Identify which cell holds the provided text, then report its (X, Y) central coordinate. 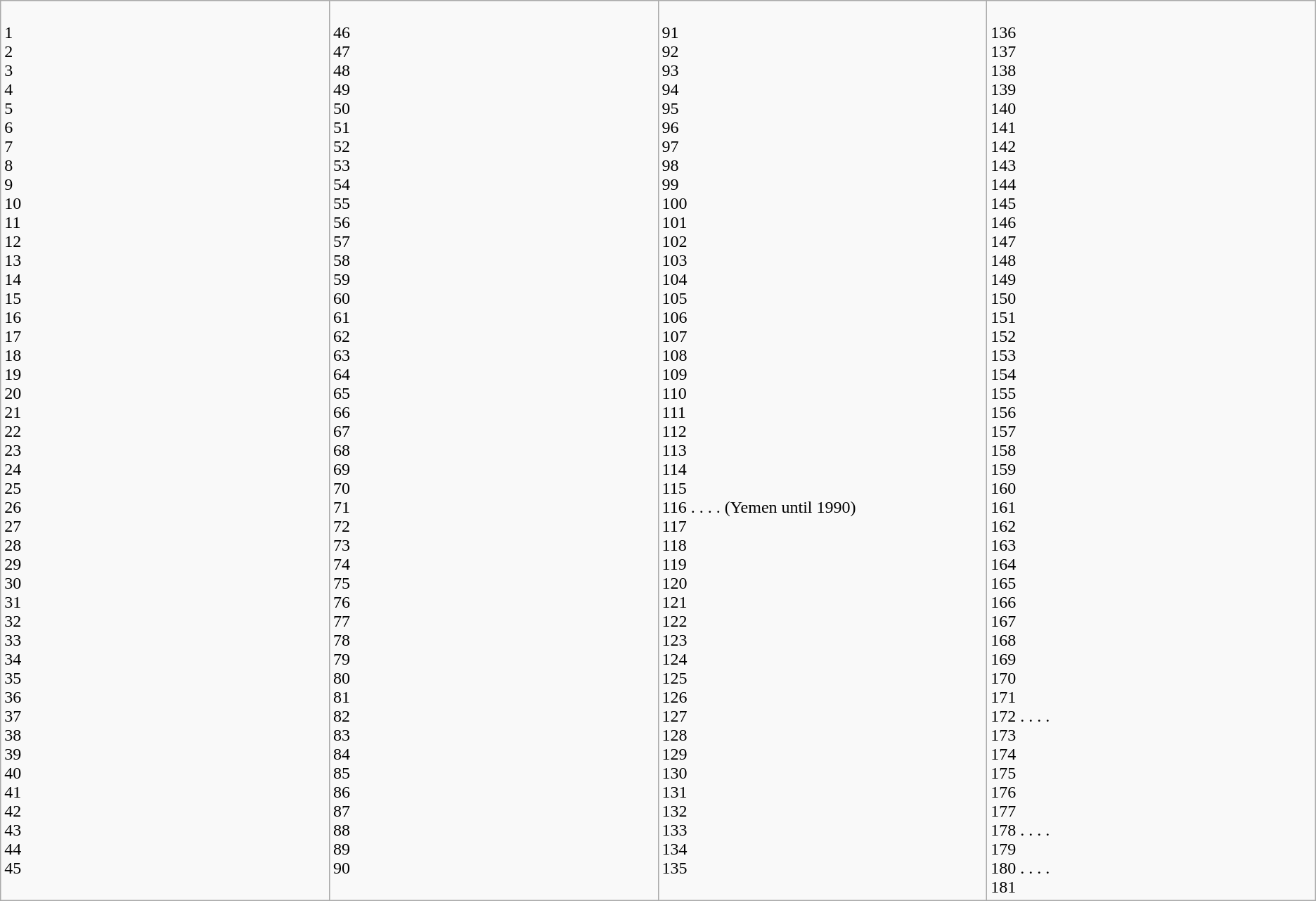
46 47 48 49 50 51 52 53 54 55 56 57 58 59 60 61 62 63 64 65 66 67 68 69 70 71 72 73 74 75 76 77 78 79 80 81 82 83 84 85 86 87 88 89 90 (493, 451)
1 2 3 4 5 6 7 8 9 10 11 12 13 14 15 16 17 18 19 20 21 22 23 24 25 26 27 28 29 30 31 32 33 34 35 36 37 38 39 40 41 42 43 44 45 (165, 451)
